Identify which cell holds the provided text, then report its [x, y] central coordinate. 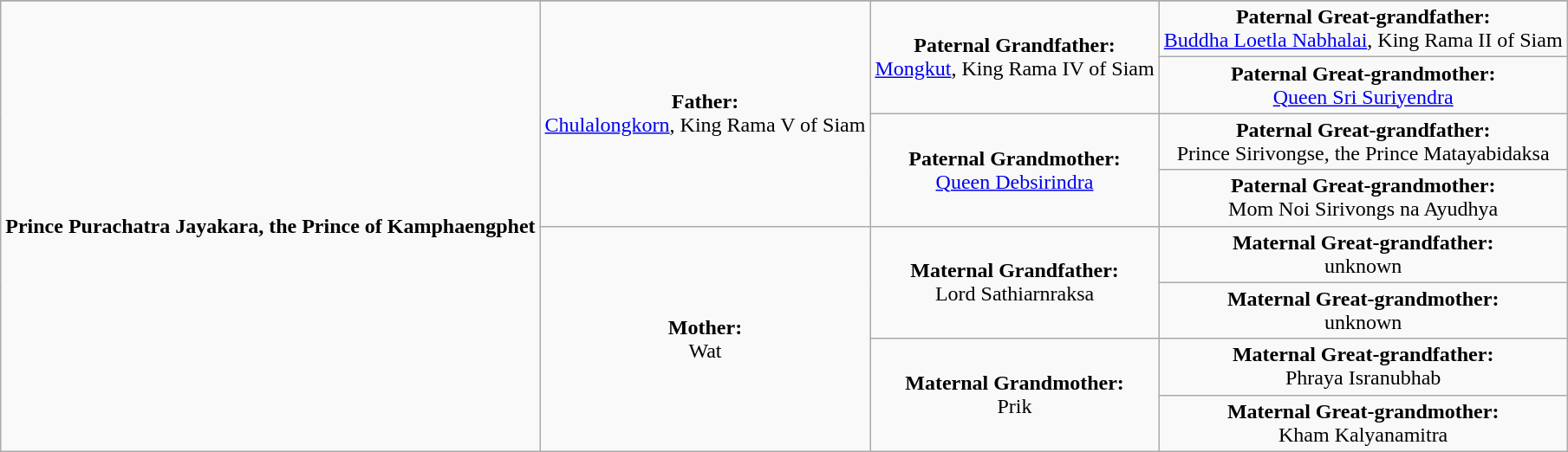
Paternal Great-grandmother:Queen Sri Suriyendra [1363, 85]
Paternal Great-grandfather:Prince Sirivongse, the Prince Matayabidaksa [1363, 142]
Mother:Wat [706, 339]
Prince Purachatra Jayakara, the Prince of Kamphaengphet [270, 226]
Paternal Grandfather:Mongkut, King Rama IV of Siam [1014, 57]
Maternal Great-grandfather:unknown [1363, 255]
Paternal Grandmother:Queen Debsirindra [1014, 170]
Maternal Grandmother:Prik [1014, 395]
Maternal Great-grandmother: unknown [1363, 310]
Father:Chulalongkorn, King Rama V of Siam [706, 113]
Maternal Grandfather:Lord Sathiarnraksa [1014, 282]
Maternal Great-grandmother:Kham Kalyanamitra [1363, 423]
Paternal Great-grandfather:Buddha Loetla Nabhalai, King Rama II of Siam [1363, 29]
Maternal Great-grandfather: Phraya Isranubhab [1363, 367]
Paternal Great-grandmother:Mom Noi Sirivongs na Ayudhya [1363, 197]
